Determine the [x, y] coordinate at the center of the cell enclosing the given text.  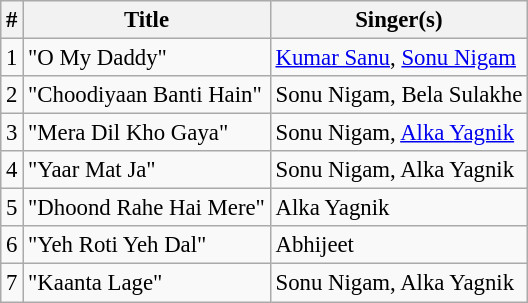
"Yeh Roti Yeh Dal" [146, 245]
# [12, 20]
2 [12, 95]
Title [146, 20]
"O My Daddy" [146, 58]
"Yaar Mat Ja" [146, 170]
Kumar Sanu, Sonu Nigam [398, 58]
6 [12, 245]
1 [12, 58]
"Dhoond Rahe Hai Mere" [146, 208]
4 [12, 170]
"Kaanta Lage" [146, 283]
Singer(s) [398, 20]
5 [12, 208]
Alka Yagnik [398, 208]
Sonu Nigam, Bela Sulakhe [398, 95]
"Choodiyaan Banti Hain" [146, 95]
Abhijeet [398, 245]
7 [12, 283]
3 [12, 133]
"Mera Dil Kho Gaya" [146, 133]
